Provide the [X, Y] coordinate of the cell's center where the given text is located.  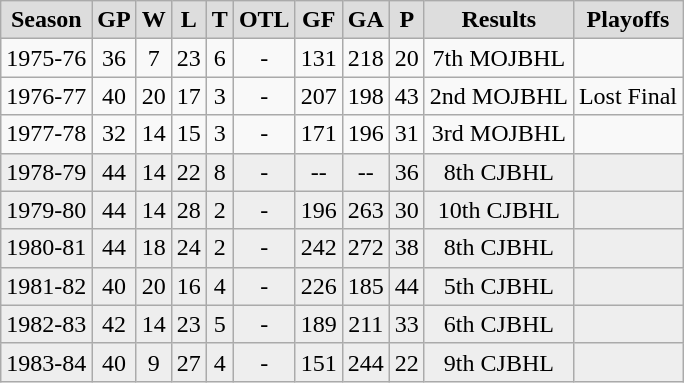
T [220, 20]
L [188, 20]
P [406, 20]
30 [406, 210]
1982-83 [46, 324]
1979-80 [46, 210]
1978-79 [46, 172]
6th CJBHL [498, 324]
38 [406, 248]
OTL [264, 20]
15 [188, 134]
198 [366, 96]
189 [318, 324]
211 [366, 324]
10th CJBHL [498, 210]
GA [366, 20]
2nd MOJBHL [498, 96]
272 [366, 248]
24 [188, 248]
27 [188, 362]
16 [188, 286]
W [154, 20]
131 [318, 58]
8 [220, 172]
226 [318, 286]
207 [318, 96]
171 [318, 134]
151 [318, 362]
9th CJBHL [498, 362]
17 [188, 96]
1977-78 [46, 134]
Playoffs [628, 20]
1981-82 [46, 286]
1983-84 [46, 362]
9 [154, 362]
263 [366, 210]
Season [46, 20]
244 [366, 362]
5th CJBHL [498, 286]
33 [406, 324]
Lost Final [628, 96]
Results [498, 20]
42 [114, 324]
6 [220, 58]
GF [318, 20]
28 [188, 210]
31 [406, 134]
218 [366, 58]
18 [154, 248]
5 [220, 324]
7th MOJBHL [498, 58]
43 [406, 96]
32 [114, 134]
1980-81 [46, 248]
185 [366, 286]
1976-77 [46, 96]
GP [114, 20]
1975-76 [46, 58]
3rd MOJBHL [498, 134]
242 [318, 248]
7 [154, 58]
